From the cell containing the given text, extract its center point as [x, y] coordinate. 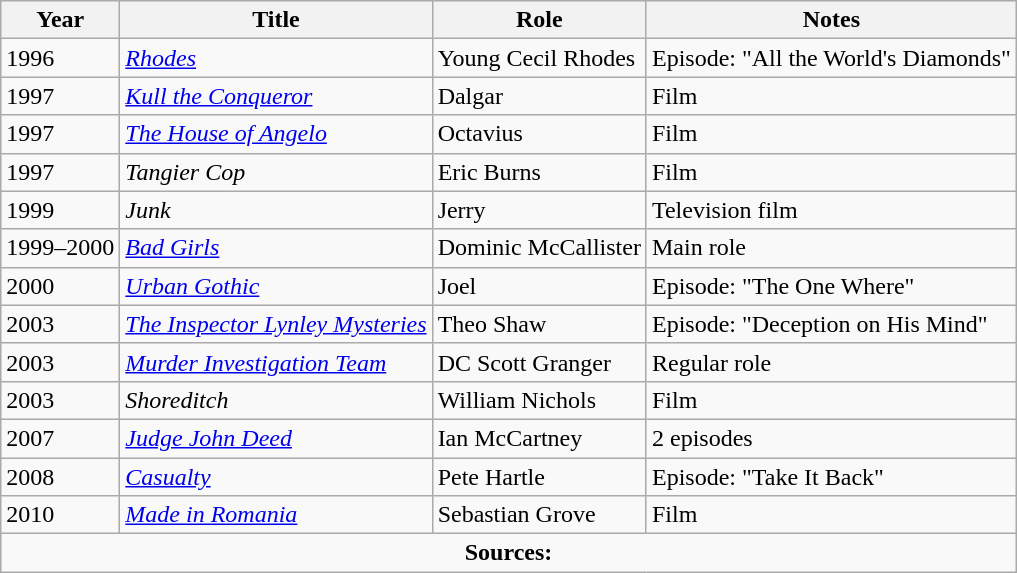
Episode: "Deception on His Mind" [831, 324]
The House of Angelo [276, 134]
2007 [60, 438]
Tangier Cop [276, 172]
Episode: "All the World's Diamonds" [831, 58]
Dalgar [539, 96]
Eric Burns [539, 172]
Regular role [831, 362]
2010 [60, 515]
Episode: "The One Where" [831, 286]
1996 [60, 58]
Kull the Conqueror [276, 96]
Casualty [276, 477]
Ian McCartney [539, 438]
2008 [60, 477]
1999 [60, 210]
Title [276, 20]
2 episodes [831, 438]
Sources: [509, 553]
Joel [539, 286]
Rhodes [276, 58]
Urban Gothic [276, 286]
Made in Romania [276, 515]
Octavius [539, 134]
Bad Girls [276, 248]
Dominic McCallister [539, 248]
The Inspector Lynley Mysteries [276, 324]
Young Cecil Rhodes [539, 58]
Theo Shaw [539, 324]
Role [539, 20]
Pete Hartle [539, 477]
Year [60, 20]
Episode: "Take It Back" [831, 477]
Shoreditch [276, 400]
William Nichols [539, 400]
Junk [276, 210]
Notes [831, 20]
Murder Investigation Team [276, 362]
Jerry [539, 210]
Judge John Deed [276, 438]
Sebastian Grove [539, 515]
1999–2000 [60, 248]
Main role [831, 248]
Television film [831, 210]
2000 [60, 286]
DC Scott Granger [539, 362]
